Detect which cell encompasses the target text, then output its (x, y) center coordinate. 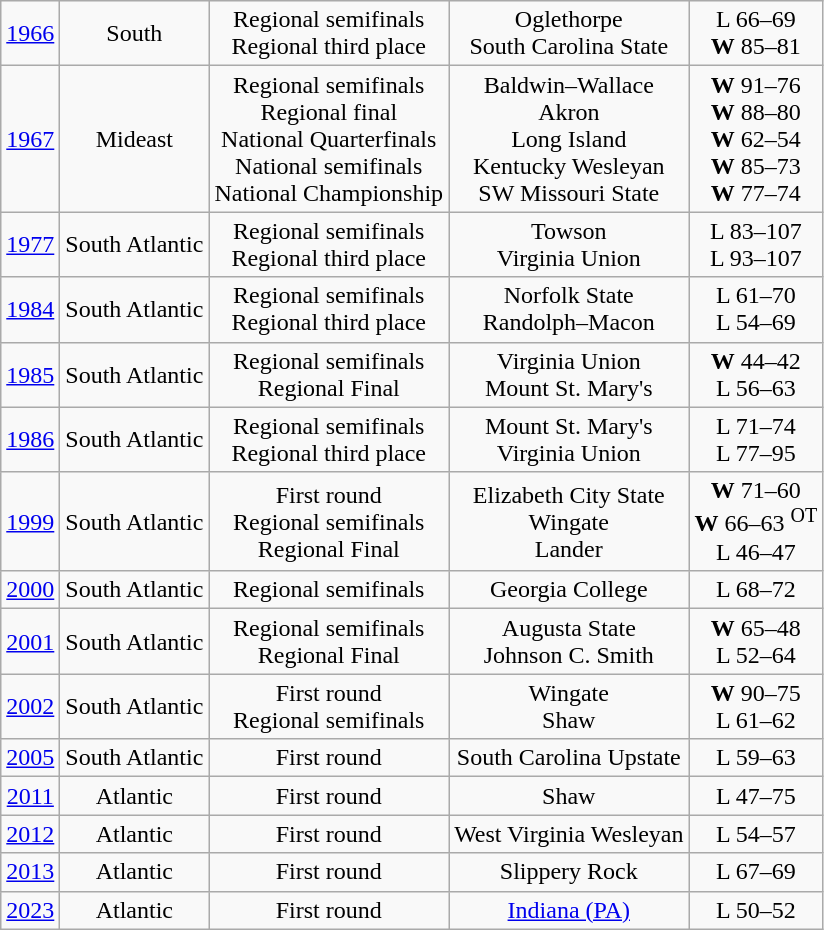
Mideast (134, 139)
First roundRegional semifinalsRegional Final (329, 522)
L 68–72 (756, 590)
WingateShaw (569, 706)
W 44–42L 56–63 (756, 374)
L 67–69 (756, 872)
2002 (30, 706)
W 71–60W 66–63 OTL 46–47 (756, 522)
Shaw (569, 796)
2000 (30, 590)
L 61–70L 54–69 (756, 310)
2012 (30, 834)
1977 (30, 244)
L 83–107L 93–107 (756, 244)
2023 (30, 910)
W 90–75L 61–62 (756, 706)
Baldwin–WallaceAkronLong IslandKentucky WesleyanSW Missouri State (569, 139)
South Carolina Upstate (569, 758)
Slippery Rock (569, 872)
2013 (30, 872)
Georgia College (569, 590)
Norfolk StateRandolph–Macon (569, 310)
W 65–48L 52–64 (756, 642)
L 59–63 (756, 758)
1986 (30, 440)
West Virginia Wesleyan (569, 834)
L 50–52 (756, 910)
South (134, 34)
2005 (30, 758)
L 47–75 (756, 796)
Mount St. Mary'sVirginia Union (569, 440)
Regional semifinalsRegional finalNational QuarterfinalsNational semifinalsNational Championship (329, 139)
1984 (30, 310)
L 66–69W 85–81 (756, 34)
Virginia UnionMount St. Mary's (569, 374)
Regional semifinals (329, 590)
Indiana (PA) (569, 910)
1967 (30, 139)
L 54–57 (756, 834)
TowsonVirginia Union (569, 244)
2001 (30, 642)
1966 (30, 34)
L 71–74L 77–95 (756, 440)
OglethorpeSouth Carolina State (569, 34)
W 91–76W 88–80W 62–54W 85–73W 77–74 (756, 139)
1999 (30, 522)
1985 (30, 374)
Elizabeth City StateWingateLander (569, 522)
Augusta StateJohnson C. Smith (569, 642)
2011 (30, 796)
First roundRegional semifinals (329, 706)
